Provide the (x, y) coordinate of the cell's center where the given text is located.  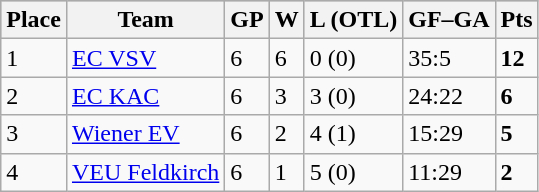
Team (145, 20)
L (OTL) (353, 20)
3 (0) (353, 96)
5 (0) (353, 172)
12 (516, 58)
24:22 (449, 96)
35:5 (449, 58)
VEU Feldkirch (145, 172)
5 (516, 134)
0 (0) (353, 58)
W (286, 20)
Place (34, 20)
GP (247, 20)
4 (34, 172)
GF–GA (449, 20)
4 (1) (353, 134)
11:29 (449, 172)
EC VSV (145, 58)
EC KAC (145, 96)
15:29 (449, 134)
Pts (516, 20)
Wiener EV (145, 134)
